Capture the cell that displays the provided text and extract its [x, y] central coordinate. 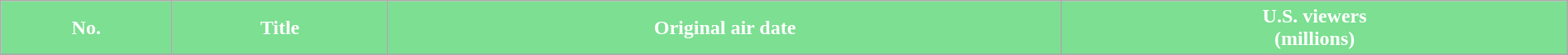
Original air date [724, 28]
U.S. viewers(millions) [1315, 28]
No. [86, 28]
Title [280, 28]
